Provide the [x, y] coordinate of the cell's center where the given text is located.  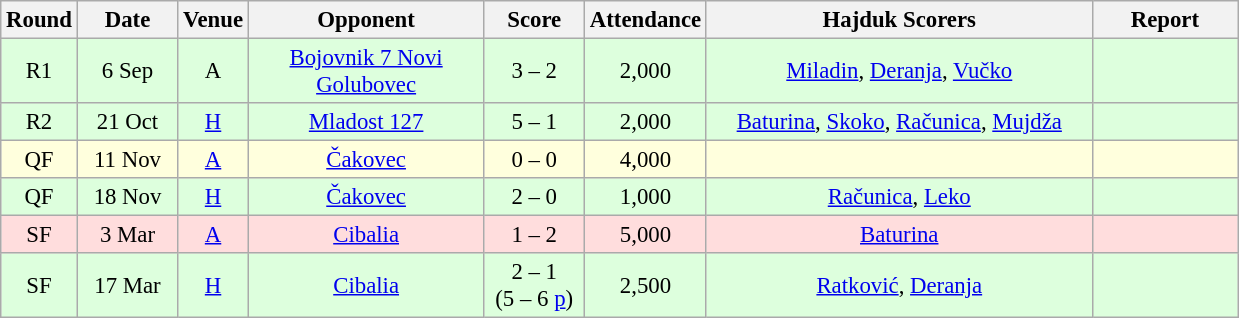
Bojovnik 7 Novi Golubovec [366, 72]
5 – 1 [534, 122]
Report [1165, 20]
5,000 [646, 235]
1,000 [646, 197]
6 Sep [128, 72]
Attendance [646, 20]
3 Mar [128, 235]
R2 [39, 122]
1 – 2 [534, 235]
Opponent [366, 20]
Round [39, 20]
R1 [39, 72]
Mladost 127 [366, 122]
Baturina [899, 235]
11 Nov [128, 160]
Date [128, 20]
2 – 0 [534, 197]
Hajduk Scorers [899, 20]
18 Nov [128, 197]
Miladin, Deranja, Vučko [899, 72]
Cibalia [366, 235]
SF [39, 235]
3 – 2 [534, 72]
Računica, Leko [899, 197]
Baturina, Skoko, Računica, Mujdža [899, 122]
Score [534, 20]
Venue [214, 20]
0 – 0 [534, 160]
21 Oct [128, 122]
4,000 [646, 160]
